Search for the cell housing the specified text and yield its (x, y) center coordinate. 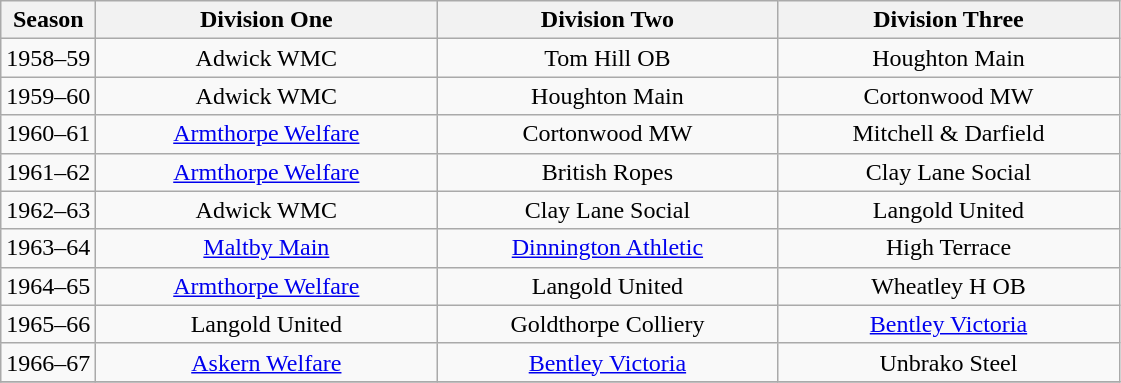
Wheatley H OB (948, 286)
Season (48, 20)
1964–65 (48, 286)
British Ropes (608, 172)
Askern Welfare (266, 362)
Maltby Main (266, 248)
Goldthorpe Colliery (608, 324)
Unbrako Steel (948, 362)
Division One (266, 20)
Division Two (608, 20)
Tom Hill OB (608, 58)
1962–63 (48, 210)
High Terrace (948, 248)
1965–66 (48, 324)
1959–60 (48, 96)
Mitchell & Darfield (948, 134)
Dinnington Athletic (608, 248)
1966–67 (48, 362)
1961–62 (48, 172)
1960–61 (48, 134)
1958–59 (48, 58)
Division Three (948, 20)
1963–64 (48, 248)
